For the text-containing cell, return its midpoint in [x, y] coordinate format. 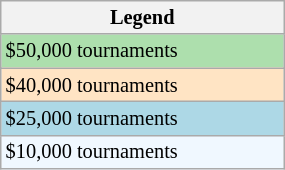
$10,000 tournaments [142, 152]
$50,000 tournaments [142, 51]
$40,000 tournaments [142, 85]
$25,000 tournaments [142, 118]
Legend [142, 17]
